Output the [x, y] coordinate of the center of the cell containing the given text.  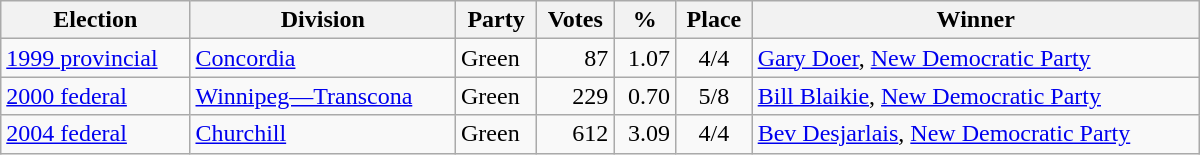
3.09 [645, 134]
% [645, 20]
229 [576, 96]
0.70 [645, 96]
2004 federal [96, 134]
Division [323, 20]
Winner [976, 20]
Gary Doer, New Democratic Party [976, 58]
87 [576, 58]
Winnipeg—Transcona [323, 96]
Concordia [323, 58]
Place [714, 20]
Bill Blaikie, New Democratic Party [976, 96]
Votes [576, 20]
612 [576, 134]
Election [96, 20]
1.07 [645, 58]
Churchill [323, 134]
5/8 [714, 96]
Bev Desjarlais, New Democratic Party [976, 134]
Party [496, 20]
1999 provincial [96, 58]
2000 federal [96, 96]
